Scan for the cell matching the given text and deliver its [x, y] coordinate at center. 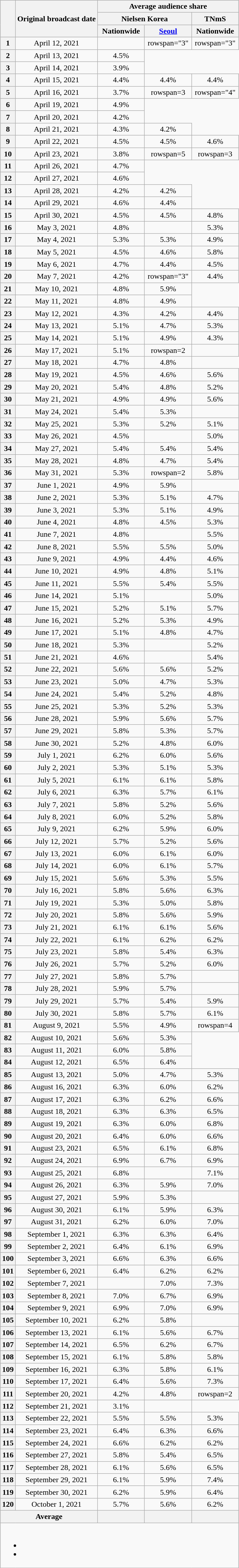
July 22, 2021 [57, 940]
76 [8, 964]
July 29, 2021 [57, 1001]
57 [8, 731]
7.4% [215, 1480]
7 [8, 117]
August 16, 2021 [57, 1087]
15 [8, 215]
116 [8, 1455]
June 21, 2021 [57, 657]
66 [8, 841]
May 21, 2021 [57, 399]
June 16, 2021 [57, 620]
September 3, 2021 [57, 1259]
September 24, 2021 [57, 1443]
115 [8, 1443]
April 12, 2021 [57, 43]
112 [8, 1406]
July 2, 2021 [57, 768]
69 [8, 878]
June 7, 2021 [57, 534]
June 14, 2021 [57, 596]
3.7% [121, 92]
June 10, 2021 [57, 571]
August 13, 2021 [57, 1074]
53 [8, 682]
July 9, 2021 [57, 829]
October 1, 2021 [57, 1504]
Average [49, 1516]
August 9, 2021 [57, 1025]
31 [8, 412]
82 [8, 1038]
July 7, 2021 [57, 804]
103 [8, 1295]
89 [8, 1124]
16 [8, 227]
April 19, 2021 [57, 105]
18 [8, 252]
May 7, 2021 [57, 276]
43 [8, 559]
54 [8, 694]
May 26, 2021 [57, 436]
120 [8, 1504]
87 [8, 1099]
102 [8, 1283]
Average audience share [168, 6]
July 26, 2021 [57, 964]
1 [8, 43]
September 1, 2021 [57, 1234]
August 31, 2021 [57, 1222]
60 [8, 768]
50 [8, 645]
44 [8, 571]
6 [8, 105]
56 [8, 718]
September 2, 2021 [57, 1246]
110 [8, 1382]
3.1% [121, 1406]
July 21, 2021 [57, 927]
106 [8, 1333]
September 22, 2021 [57, 1418]
July 27, 2021 [57, 976]
July 1, 2021 [57, 755]
September 28, 2021 [57, 1467]
70 [8, 890]
117 [8, 1467]
June 23, 2021 [57, 682]
June 15, 2021 [57, 608]
July 6, 2021 [57, 792]
40 [8, 522]
28 [8, 375]
95 [8, 1197]
May 4, 2021 [57, 240]
June 9, 2021 [57, 559]
77 [8, 976]
April 28, 2021 [57, 191]
45 [8, 584]
July 13, 2021 [57, 854]
June 24, 2021 [57, 694]
88 [8, 1111]
25 [8, 338]
April 27, 2021 [57, 178]
May 12, 2021 [57, 313]
September 13, 2021 [57, 1333]
80 [8, 1013]
36 [8, 473]
June 11, 2021 [57, 584]
27 [8, 363]
30 [8, 399]
May 17, 2021 [57, 350]
19 [8, 264]
46 [8, 596]
63 [8, 804]
2 [8, 55]
52 [8, 669]
13 [8, 191]
68 [8, 866]
85 [8, 1074]
109 [8, 1369]
79 [8, 1001]
August 25, 2021 [57, 1173]
August 18, 2021 [57, 1111]
21 [8, 289]
39 [8, 510]
Nielsen Korea [145, 19]
June 8, 2021 [57, 547]
20 [8, 276]
April 16, 2021 [57, 92]
100 [8, 1259]
August 10, 2021 [57, 1038]
8 [8, 129]
35 [8, 461]
108 [8, 1357]
34 [8, 448]
August 30, 2021 [57, 1210]
Seoul [168, 31]
41 [8, 534]
104 [8, 1308]
April 20, 2021 [57, 117]
26 [8, 350]
10 [8, 154]
June 4, 2021 [57, 522]
3.8% [121, 154]
April 22, 2021 [57, 141]
47 [8, 608]
June 25, 2021 [57, 706]
May 14, 2021 [57, 338]
113 [8, 1418]
August 19, 2021 [57, 1124]
May 6, 2021 [57, 264]
September 10, 2021 [57, 1320]
48 [8, 620]
June 29, 2021 [57, 731]
May 10, 2021 [57, 289]
July 23, 2021 [57, 952]
42 [8, 547]
May 20, 2021 [57, 387]
September 6, 2021 [57, 1271]
July 15, 2021 [57, 878]
June 18, 2021 [57, 645]
71 [8, 903]
65 [8, 829]
September 7, 2021 [57, 1283]
84 [8, 1062]
June 17, 2021 [57, 633]
July 28, 2021 [57, 989]
May 19, 2021 [57, 375]
September 27, 2021 [57, 1455]
118 [8, 1480]
September 15, 2021 [57, 1357]
rowspan=5 [168, 154]
7.1% [215, 1173]
32 [8, 424]
61 [8, 780]
86 [8, 1087]
May 31, 2021 [57, 473]
September 21, 2021 [57, 1406]
July 19, 2021 [57, 903]
rowspan=4 [215, 1025]
94 [8, 1185]
98 [8, 1234]
May 24, 2021 [57, 412]
April 13, 2021 [57, 55]
51 [8, 657]
64 [8, 817]
81 [8, 1025]
April 15, 2021 [57, 80]
59 [8, 755]
90 [8, 1136]
rowspan="4" [215, 92]
September 9, 2021 [57, 1308]
3 [8, 68]
5 [8, 92]
37 [8, 485]
August 23, 2021 [57, 1148]
July 12, 2021 [57, 841]
June 30, 2021 [57, 743]
105 [8, 1320]
May 28, 2021 [57, 461]
75 [8, 952]
August 17, 2021 [57, 1099]
September 29, 2021 [57, 1480]
September 17, 2021 [57, 1382]
97 [8, 1222]
9 [8, 141]
May 11, 2021 [57, 301]
August 26, 2021 [57, 1185]
August 27, 2021 [57, 1197]
August 20, 2021 [57, 1136]
17 [8, 240]
April 29, 2021 [57, 203]
September 30, 2021 [57, 1492]
July 20, 2021 [57, 915]
67 [8, 854]
September 23, 2021 [57, 1431]
93 [8, 1173]
29 [8, 387]
62 [8, 792]
TNmS [215, 19]
96 [8, 1210]
91 [8, 1148]
June 2, 2021 [57, 497]
June 22, 2021 [57, 669]
September 8, 2021 [57, 1295]
April 26, 2021 [57, 166]
14 [8, 203]
Original broadcast date [57, 19]
May 27, 2021 [57, 448]
July 5, 2021 [57, 780]
83 [8, 1050]
33 [8, 436]
74 [8, 940]
June 3, 2021 [57, 510]
107 [8, 1345]
22 [8, 301]
May 18, 2021 [57, 363]
August 11, 2021 [57, 1050]
38 [8, 497]
73 [8, 927]
12 [8, 178]
11 [8, 166]
September 16, 2021 [57, 1369]
May 25, 2021 [57, 424]
4 [8, 80]
September 20, 2021 [57, 1394]
June 1, 2021 [57, 485]
May 3, 2021 [57, 227]
July 16, 2021 [57, 890]
101 [8, 1271]
111 [8, 1394]
August 12, 2021 [57, 1062]
78 [8, 989]
August 24, 2021 [57, 1161]
April 23, 2021 [57, 154]
September 14, 2021 [57, 1345]
April 14, 2021 [57, 68]
May 13, 2021 [57, 325]
3.9% [121, 68]
July 14, 2021 [57, 866]
April 21, 2021 [57, 129]
May 5, 2021 [57, 252]
99 [8, 1246]
114 [8, 1431]
72 [8, 915]
92 [8, 1161]
24 [8, 325]
July 8, 2021 [57, 817]
119 [8, 1492]
July 30, 2021 [57, 1013]
June 28, 2021 [57, 718]
58 [8, 743]
April 30, 2021 [57, 215]
23 [8, 313]
49 [8, 633]
55 [8, 706]
